Pinpoint the cell where the given text exists, returning its (X, Y) midpoint coordinate. 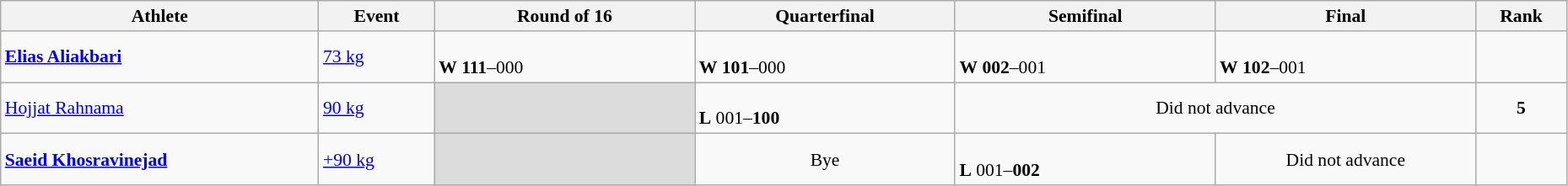
90 kg (376, 108)
W 101–000 (825, 57)
Rank (1522, 16)
L 001–100 (825, 108)
5 (1522, 108)
W 002–001 (1085, 57)
Round of 16 (565, 16)
Final (1346, 16)
Elias Aliakbari (160, 57)
Semifinal (1085, 16)
73 kg (376, 57)
+90 kg (376, 160)
Hojjat Rahnama (160, 108)
Quarterfinal (825, 16)
Saeid Khosravinejad (160, 160)
Event (376, 16)
W 102–001 (1346, 57)
W 111–000 (565, 57)
Athlete (160, 16)
Bye (825, 160)
L 001–002 (1085, 160)
